Return the [X, Y] coordinate for the center point of the cell that contains the specified text.  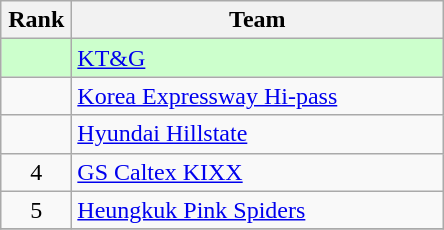
4 [36, 172]
Hyundai Hillstate [258, 134]
Rank [36, 20]
Heungkuk Pink Spiders [258, 210]
5 [36, 210]
GS Caltex KIXX [258, 172]
Team [258, 20]
Korea Expressway Hi-pass [258, 96]
KT&G [258, 58]
